Determine the [x, y] coordinate at the center of the cell enclosing the given text.  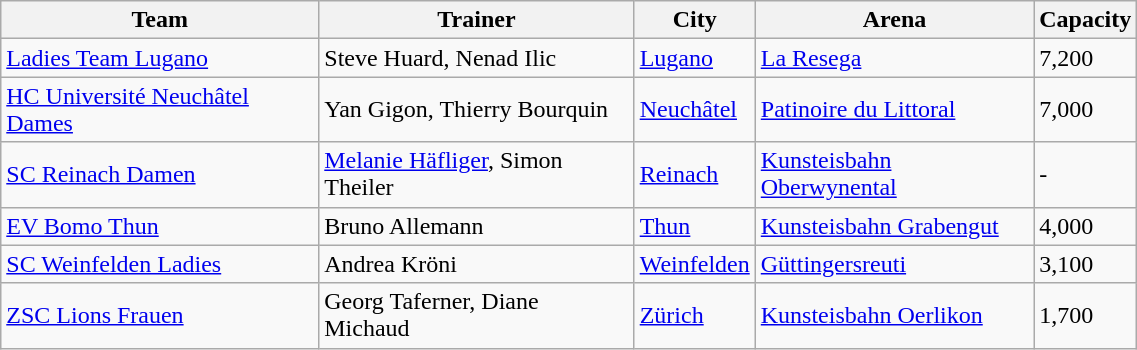
La Resega [894, 58]
Georg Taferner, Diane Michaud [476, 316]
SC Reinach Damen [160, 174]
Melanie Häfliger, Simon Theiler [476, 174]
Thun [694, 226]
Lugano [694, 58]
Yan Gigon, Thierry Bourquin [476, 110]
Steve Huard, Nenad Ilic [476, 58]
7,000 [1086, 110]
4,000 [1086, 226]
Kunsteisbahn Grabengut [894, 226]
Patinoire du Littoral [894, 110]
Kunsteisbahn Oberwynental [894, 174]
3,100 [1086, 264]
7,200 [1086, 58]
Zürich [694, 316]
Ladies Team Lugano [160, 58]
City [694, 20]
Arena [894, 20]
1,700 [1086, 316]
EV Bomo Thun [160, 226]
Kunsteisbahn Oerlikon [894, 316]
Capacity [1086, 20]
Bruno Allemann [476, 226]
Güttingersreuti [894, 264]
ZSC Lions Frauen [160, 316]
Reinach [694, 174]
- [1086, 174]
HC Université Neuchâtel Dames [160, 110]
Neuchâtel [694, 110]
Trainer [476, 20]
Weinfelden [694, 264]
Andrea Kröni [476, 264]
Team [160, 20]
SC Weinfelden Ladies [160, 264]
